Find where the given text appears and provide that cell's center as [X, Y] coordinate. 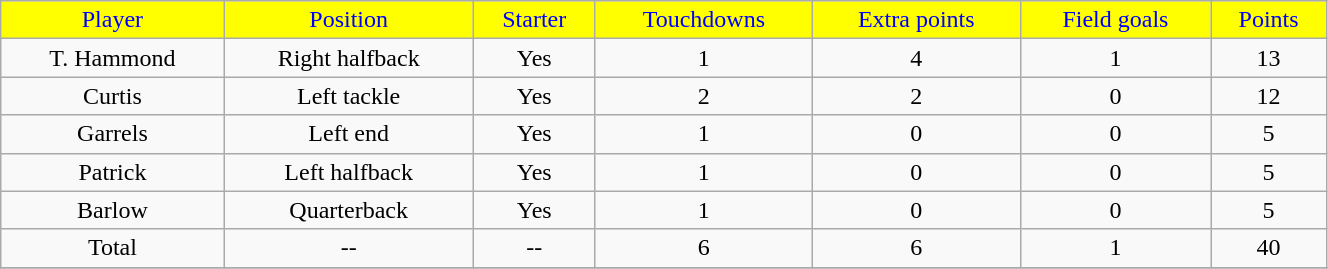
12 [1269, 96]
Garrels [112, 134]
Right halfback [348, 58]
Touchdowns [704, 20]
Position [348, 20]
Left tackle [348, 96]
Points [1269, 20]
Curtis [112, 96]
Player [112, 20]
Starter [534, 20]
Left halfback [348, 172]
13 [1269, 58]
Patrick [112, 172]
Extra points [916, 20]
40 [1269, 248]
Left end [348, 134]
T. Hammond [112, 58]
Barlow [112, 210]
4 [916, 58]
Field goals [1116, 20]
Total [112, 248]
Quarterback [348, 210]
